Locate the cell with the specified text and output its [x, y] center coordinate. 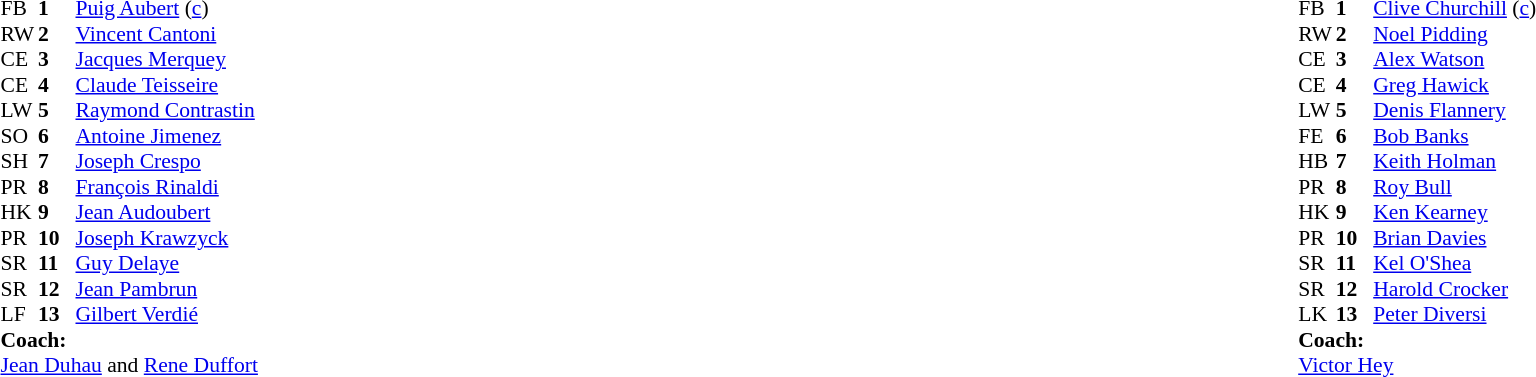
Joseph Krawzyck [167, 238]
HB [1317, 161]
Harold Crocker [1454, 289]
Jean Audoubert [167, 213]
SO [19, 136]
SH [19, 161]
LK [1317, 315]
Joseph Crespo [167, 161]
FE [1317, 136]
Vincent Cantoni [167, 34]
Antoine Jimenez [167, 136]
Greg Hawick [1454, 85]
Kel O'Shea [1454, 263]
Raymond Contrastin [167, 111]
Claude Teisseire [167, 85]
Ken Kearney [1454, 213]
Peter Diversi [1454, 315]
Jacques Merquey [167, 59]
Gilbert Verdié [167, 315]
Jean Pambrun [167, 289]
Alex Watson [1454, 59]
Brian Davies [1454, 238]
Keith Holman [1454, 161]
Bob Banks [1454, 136]
Roy Bull [1454, 187]
Denis Flannery [1454, 111]
François Rinaldi [167, 187]
LF [19, 315]
Guy Delaye [167, 263]
Noel Pidding [1454, 34]
